Find where the given text appears and provide that cell's center as [x, y] coordinate. 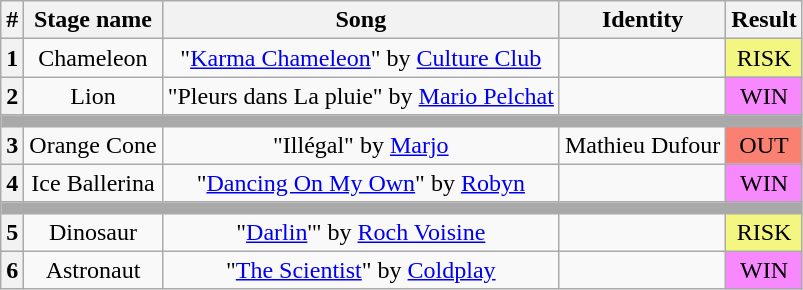
"Illégal" by Marjo [360, 145]
"Dancing On My Own" by Robyn [360, 183]
OUT [764, 145]
5 [12, 232]
3 [12, 145]
# [12, 20]
"Darlin'" by Roch Voisine [360, 232]
Dinosaur [93, 232]
Chameleon [93, 58]
2 [12, 96]
6 [12, 270]
Astronaut [93, 270]
Identity [642, 20]
"The Scientist" by Coldplay [360, 270]
Lion [93, 96]
4 [12, 183]
Mathieu Dufour [642, 145]
1 [12, 58]
Stage name [93, 20]
Orange Cone [93, 145]
Ice Ballerina [93, 183]
Result [764, 20]
Song [360, 20]
"Karma Chameleon" by Culture Club [360, 58]
"Pleurs dans La pluie" by Mario Pelchat [360, 96]
